Scan for the cell matching the given text and deliver its [x, y] coordinate at center. 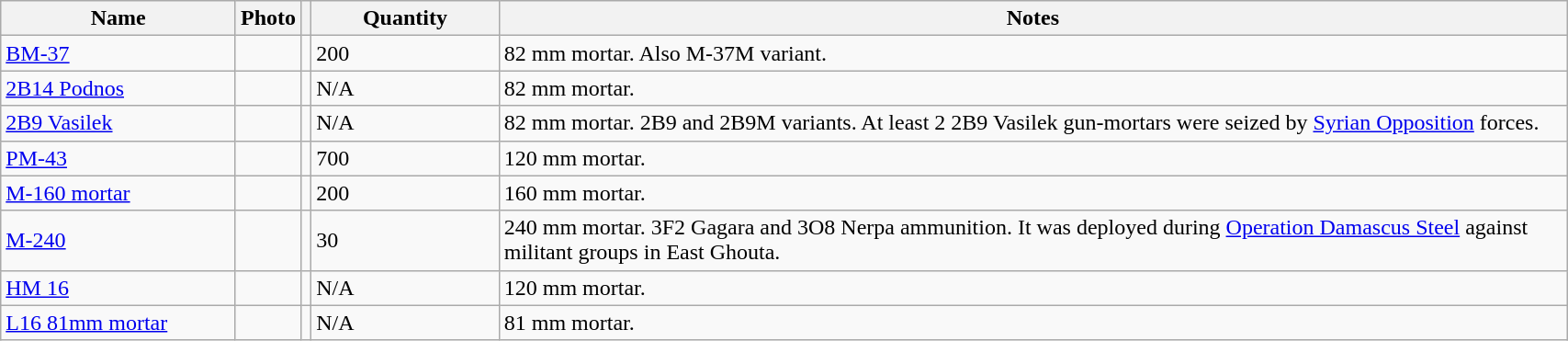
Quantity [406, 18]
240 mm mortar. 3F2 Gagara and 3O8 Nerpa ammunition. It was deployed during Operation Damascus Steel against militant groups in East Ghouta. [1032, 241]
82 mm mortar. Also M-37M variant. [1032, 53]
Photo [268, 18]
81 mm mortar. [1032, 323]
2B14 Podnos [118, 88]
PM-43 [118, 158]
82 mm mortar. 2B9 and 2B9M variants. At least 2 2B9 Vasilek gun-mortars were seized by Syrian Opposition forces. [1032, 123]
M-240 [118, 241]
700 [406, 158]
2B9 Vasilek [118, 123]
Name [118, 18]
BM-37 [118, 53]
160 mm mortar. [1032, 193]
82 mm mortar. [1032, 88]
HM 16 [118, 288]
Notes [1032, 18]
30 [406, 241]
M-160 mortar [118, 193]
L16 81mm mortar [118, 323]
